Capture the cell that displays the provided text and extract its (x, y) central coordinate. 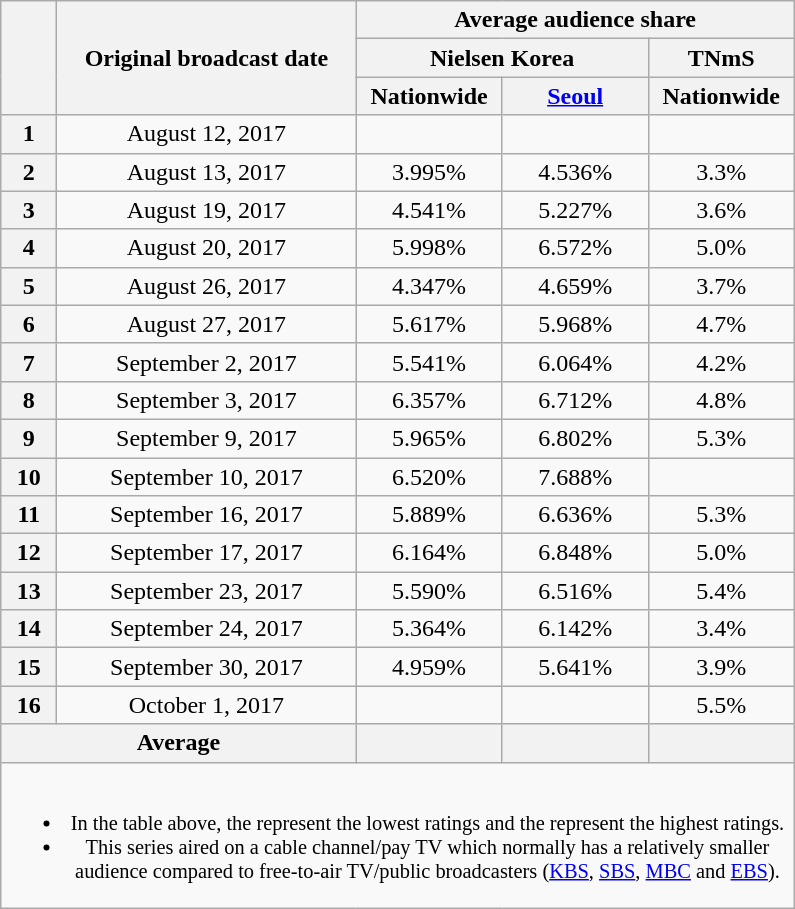
4 (29, 248)
September 2, 2017 (206, 362)
4.347% (429, 286)
3.7% (721, 286)
5.5% (721, 705)
3.995% (429, 172)
Nielsen Korea (502, 58)
12 (29, 553)
Original broadcast date (206, 58)
August 26, 2017 (206, 286)
August 20, 2017 (206, 248)
10 (29, 477)
4.7% (721, 324)
5.889% (429, 515)
Seoul (575, 96)
6.516% (575, 591)
3.3% (721, 172)
6.520% (429, 477)
4.541% (429, 210)
3.4% (721, 629)
September 30, 2017 (206, 667)
Average audience share (575, 20)
September 10, 2017 (206, 477)
TNmS (721, 58)
6.636% (575, 515)
1 (29, 134)
2 (29, 172)
September 16, 2017 (206, 515)
August 12, 2017 (206, 134)
4.536% (575, 172)
5.541% (429, 362)
4.8% (721, 400)
August 13, 2017 (206, 172)
5.617% (429, 324)
3.6% (721, 210)
4.2% (721, 362)
6.848% (575, 553)
11 (29, 515)
August 27, 2017 (206, 324)
15 (29, 667)
4.659% (575, 286)
3 (29, 210)
5.965% (429, 438)
5.4% (721, 591)
6.064% (575, 362)
5.590% (429, 591)
4.959% (429, 667)
5.364% (429, 629)
16 (29, 705)
August 19, 2017 (206, 210)
6.572% (575, 248)
7 (29, 362)
5.641% (575, 667)
7.688% (575, 477)
5.998% (429, 248)
14 (29, 629)
September 17, 2017 (206, 553)
6.802% (575, 438)
3.9% (721, 667)
5 (29, 286)
September 23, 2017 (206, 591)
9 (29, 438)
6 (29, 324)
September 3, 2017 (206, 400)
13 (29, 591)
September 24, 2017 (206, 629)
6.712% (575, 400)
5.227% (575, 210)
8 (29, 400)
6.357% (429, 400)
Average (178, 743)
5.968% (575, 324)
6.142% (575, 629)
September 9, 2017 (206, 438)
6.164% (429, 553)
October 1, 2017 (206, 705)
